From the cell containing the given text, extract its center point as (x, y) coordinate. 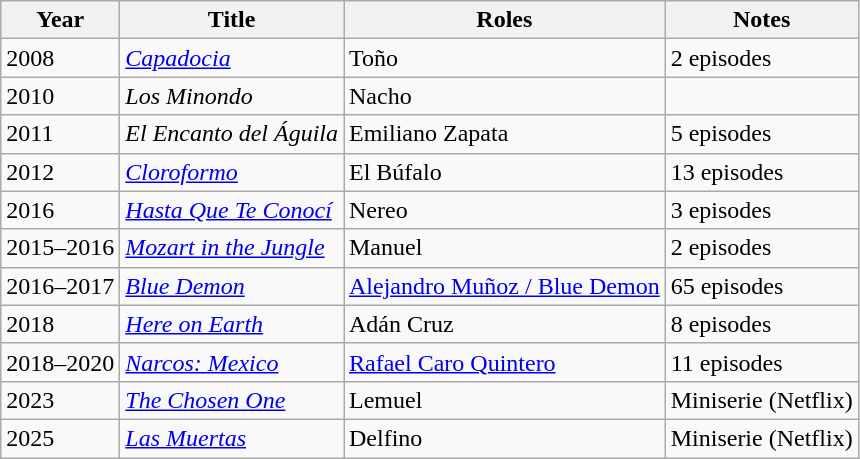
2018 (60, 324)
Alejandro Muñoz / Blue Demon (505, 286)
2025 (60, 438)
Delfino (505, 438)
The Chosen One (232, 400)
Hasta Que Te Conocí (232, 210)
Rafael Caro Quintero (505, 362)
2018–2020 (60, 362)
13 episodes (762, 172)
Emiliano Zapata (505, 134)
3 episodes (762, 210)
Nacho (505, 96)
Cloroformo (232, 172)
Notes (762, 20)
Manuel (505, 248)
2016 (60, 210)
El Encanto del Águila (232, 134)
Year (60, 20)
Title (232, 20)
2016–2017 (60, 286)
2012 (60, 172)
Los Minondo (232, 96)
Lemuel (505, 400)
8 episodes (762, 324)
Adán Cruz (505, 324)
Las Muertas (232, 438)
2015–2016 (60, 248)
Toño (505, 58)
2023 (60, 400)
Mozart in the Jungle (232, 248)
Roles (505, 20)
Blue Demon (232, 286)
2011 (60, 134)
65 episodes (762, 286)
El Búfalo (505, 172)
Here on Earth (232, 324)
Capadocia (232, 58)
11 episodes (762, 362)
2008 (60, 58)
2010 (60, 96)
Nereo (505, 210)
5 episodes (762, 134)
Narcos: Mexico (232, 362)
